Pinpoint the cell where the given text exists, returning its (X, Y) midpoint coordinate. 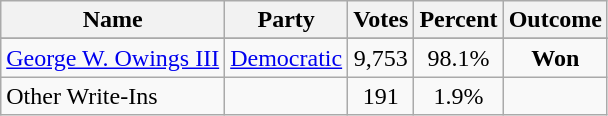
191 (381, 96)
Other Write-Ins (113, 96)
1.9% (458, 96)
Party (286, 20)
Name (113, 20)
9,753 (381, 58)
Democratic (286, 58)
98.1% (458, 58)
Outcome (555, 20)
Won (555, 58)
Percent (458, 20)
Votes (381, 20)
George W. Owings III (113, 58)
